Identify which cell holds the provided text, then report its (X, Y) central coordinate. 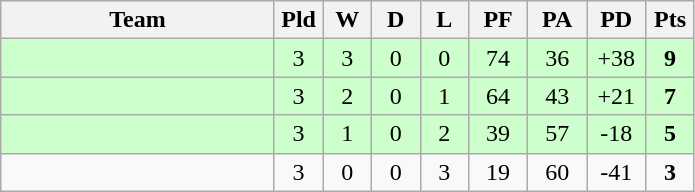
PA (558, 20)
57 (558, 134)
5 (670, 134)
+21 (616, 96)
7 (670, 96)
PF (498, 20)
-18 (616, 134)
Team (138, 20)
64 (498, 96)
PD (616, 20)
D (396, 20)
19 (498, 172)
W (348, 20)
74 (498, 58)
Pts (670, 20)
36 (558, 58)
60 (558, 172)
43 (558, 96)
L (444, 20)
9 (670, 58)
Pld (298, 20)
39 (498, 134)
-41 (616, 172)
+38 (616, 58)
